Identify which cell holds the provided text, then report its (x, y) central coordinate. 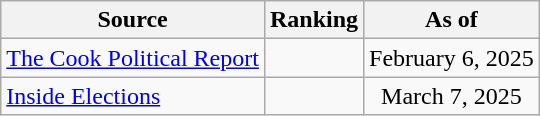
The Cook Political Report (133, 58)
Source (133, 20)
Ranking (314, 20)
As of (452, 20)
Inside Elections (133, 96)
March 7, 2025 (452, 96)
February 6, 2025 (452, 58)
